Find where the given text appears and provide that cell's center as [X, Y] coordinate. 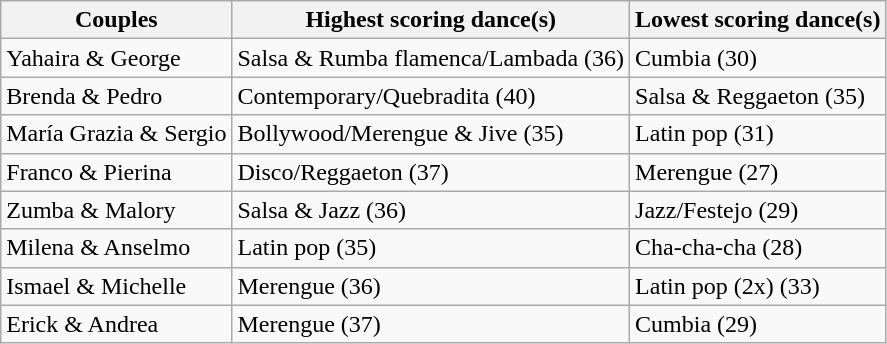
Lowest scoring dance(s) [758, 20]
Couples [116, 20]
Cha-cha-cha (28) [758, 248]
María Grazia & Sergio [116, 134]
Franco & Pierina [116, 172]
Latin pop (35) [431, 248]
Merengue (37) [431, 324]
Erick & Andrea [116, 324]
Salsa & Reggaeton (35) [758, 96]
Bollywood/Merengue & Jive (35) [431, 134]
Yahaira & George [116, 58]
Zumba & Malory [116, 210]
Milena & Anselmo [116, 248]
Merengue (36) [431, 286]
Ismael & Michelle [116, 286]
Latin pop (31) [758, 134]
Highest scoring dance(s) [431, 20]
Salsa & Jazz (36) [431, 210]
Salsa & Rumba flamenca/Lambada (36) [431, 58]
Cumbia (29) [758, 324]
Cumbia (30) [758, 58]
Latin pop (2x) (33) [758, 286]
Jazz/Festejo (29) [758, 210]
Contemporary/Quebradita (40) [431, 96]
Disco/Reggaeton (37) [431, 172]
Merengue (27) [758, 172]
Brenda & Pedro [116, 96]
